Search for the cell housing the specified text and yield its [x, y] center coordinate. 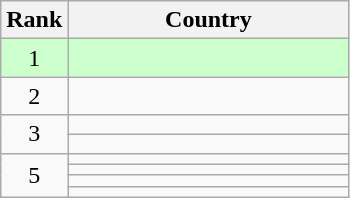
5 [34, 175]
Rank [34, 20]
Country [208, 20]
1 [34, 58]
2 [34, 96]
3 [34, 134]
